Detect which cell encompasses the target text, then output its (x, y) center coordinate. 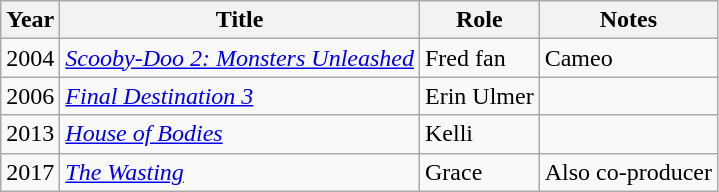
Fred fan (479, 58)
The Wasting (240, 172)
Role (479, 20)
Notes (628, 20)
2017 (30, 172)
Cameo (628, 58)
Year (30, 20)
2004 (30, 58)
2006 (30, 96)
House of Bodies (240, 134)
Erin Ulmer (479, 96)
Title (240, 20)
2013 (30, 134)
Also co-producer (628, 172)
Scooby-Doo 2: Monsters Unleashed (240, 58)
Kelli (479, 134)
Final Destination 3 (240, 96)
Grace (479, 172)
